Pinpoint the cell where the given text exists, returning its [X, Y] midpoint coordinate. 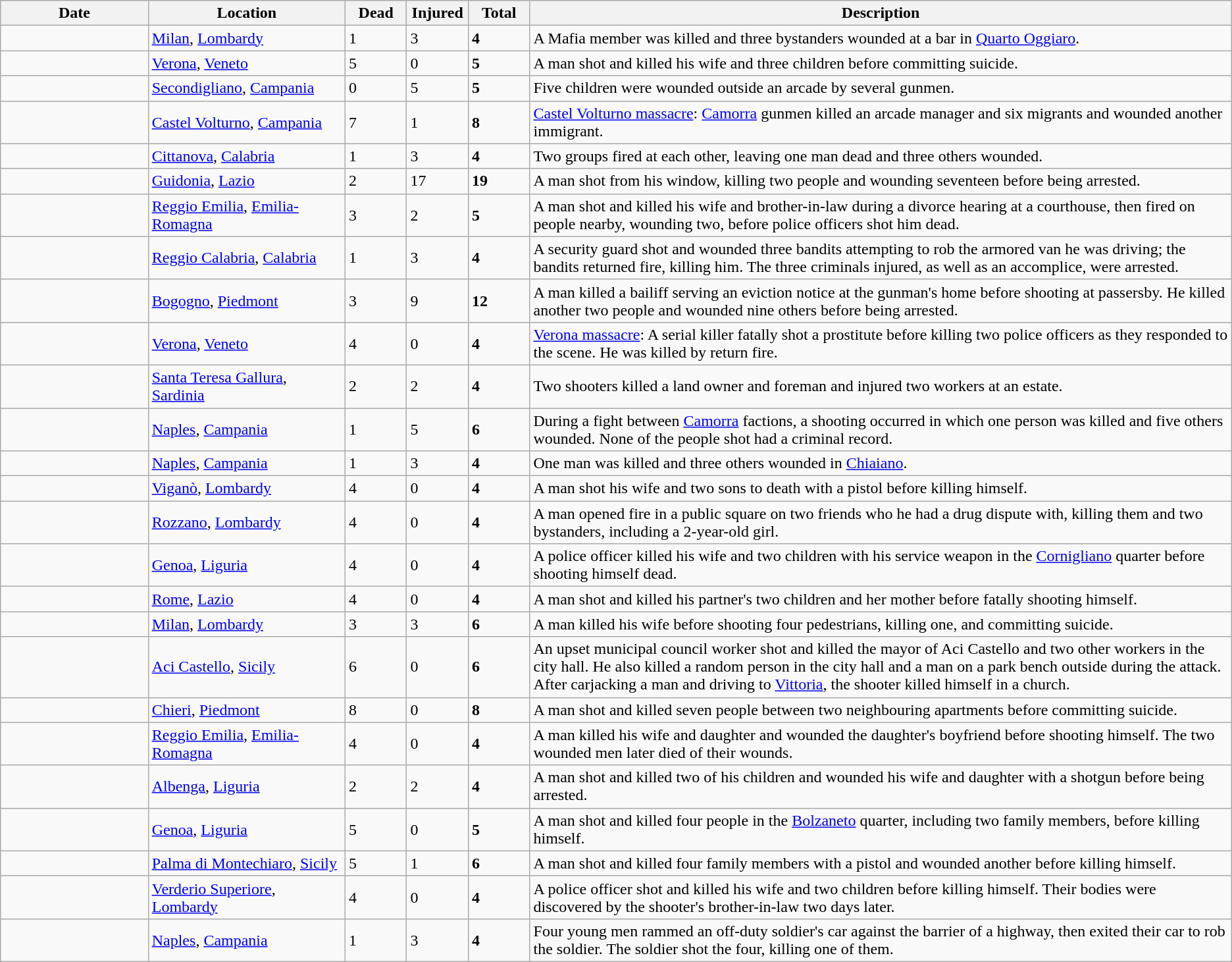
A man shot and killed seven people between two neighbouring apartments before committing suicide. [881, 710]
One man was killed and three others wounded in Chiaiano. [881, 464]
A police officer killed his wife and two children with his service weapon in the Cornigliano quarter before shooting himself dead. [881, 565]
A man opened fire in a public square on two friends who he had a drug dispute with, killing them and two bystanders, including a 2-year-old girl. [881, 523]
Bogogno, Piedmont [246, 300]
A man killed his wife before shooting four pedestrians, killing one, and committing suicide. [881, 624]
A man shot and killed four people in the Bolzaneto quarter, including two family members, before killing himself. [881, 830]
Rozzano, Lombardy [246, 523]
Five children were wounded outside an arcade by several gunmen. [881, 88]
A man shot and killed two of his children and wounded his wife and daughter with a shotgun before being arrested. [881, 786]
Two groups fired at each other, leaving one man dead and three others wounded. [881, 156]
Verderio Superiore, Lombardy [246, 897]
Two shooters killed a land owner and foreman and injured two workers at an estate. [881, 386]
Location [246, 13]
Injured [438, 13]
7 [376, 122]
Albenga, Liguria [246, 786]
A man shot and killed four family members with a pistol and wounded another before killing himself. [881, 863]
A man shot from his window, killing two people and wounding seventeen before being arrested. [881, 181]
A Mafia member was killed and three bystanders wounded at a bar in Quarto Oggiaro. [881, 38]
A man shot and killed his partner's two children and her mother before fatally shooting himself. [881, 599]
12 [499, 300]
A man shot his wife and two sons to death with a pistol before killing himself. [881, 489]
Castel Volturno, Campania [246, 122]
A man shot and killed his wife and three children before committing suicide. [881, 63]
Santa Teresa Gallura, Sardinia [246, 386]
9 [438, 300]
Description [881, 13]
Castel Volturno massacre: Camorra gunmen killed an arcade manager and six migrants and wounded another immigrant. [881, 122]
Guidonia, Lazio [246, 181]
A man killed his wife and daughter and wounded the daughter's boyfriend before shooting himself. The two wounded men later died of their wounds. [881, 744]
17 [438, 181]
Date [74, 13]
Aci Castello, Sicily [246, 667]
Palma di Montechiaro, Sicily [246, 863]
Cittanova, Calabria [246, 156]
Dead [376, 13]
Secondigliano, Campania [246, 88]
Viganò, Lombardy [246, 489]
Reggio Calabria, Calabria [246, 258]
Chieri, Piedmont [246, 710]
Total [499, 13]
Rome, Lazio [246, 599]
19 [499, 181]
